Find where the given text appears and provide that cell's center as [X, Y] coordinate. 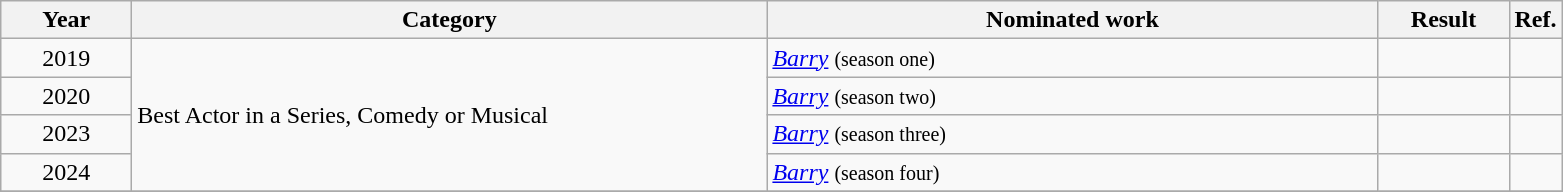
Result [1444, 20]
Barry (season one) [1072, 58]
Barry (season three) [1072, 134]
2019 [66, 58]
Barry (season four) [1072, 172]
Year [66, 20]
2024 [66, 172]
Ref. [1536, 20]
Barry (season two) [1072, 96]
Category [450, 20]
2020 [66, 96]
Best Actor in a Series, Comedy or Musical [450, 115]
Nominated work [1072, 20]
2023 [66, 134]
